Determine the (x, y) coordinate at the center of the cell enclosing the given text.  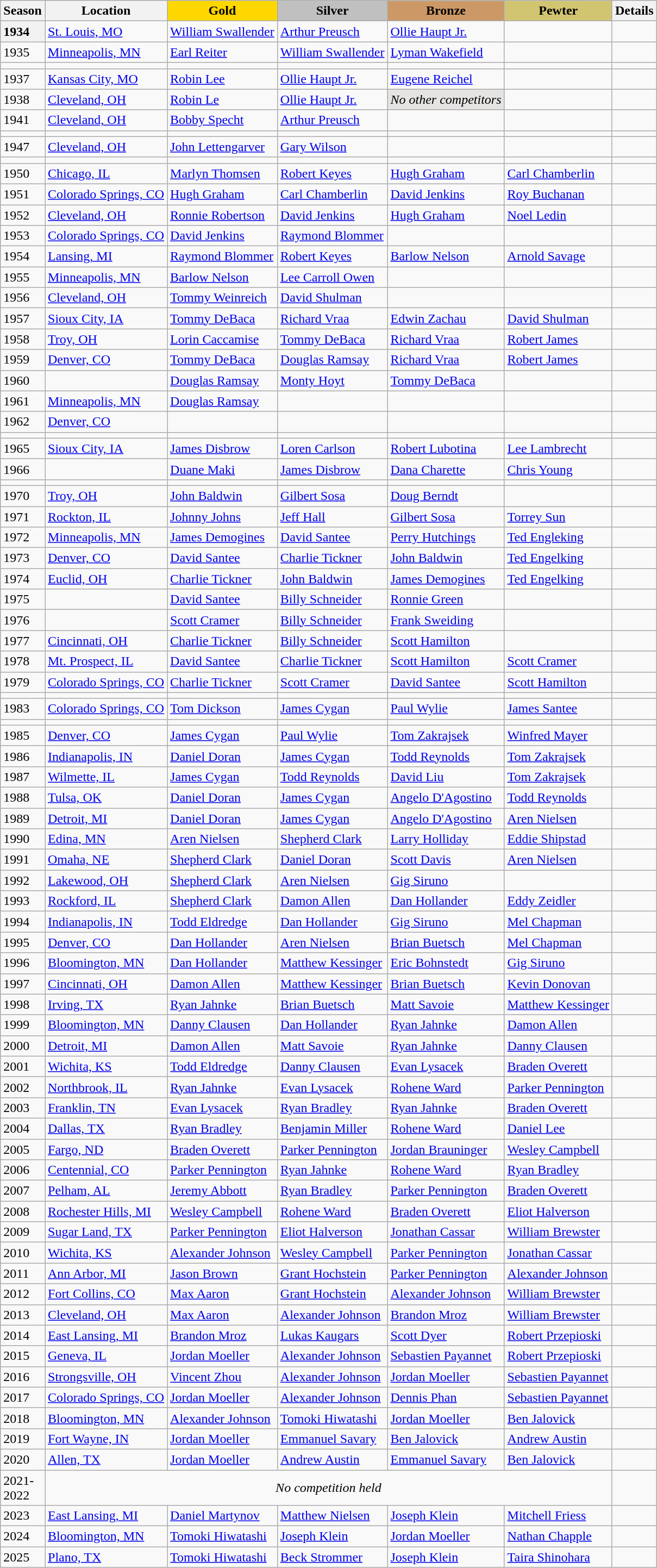
1961 (23, 401)
1970 (23, 496)
David Liu (446, 777)
2024 (23, 1536)
Larry Holliday (446, 839)
2018 (23, 1418)
2020 (23, 1459)
Chris Young (558, 469)
St. Louis, MO (105, 32)
1962 (23, 422)
1997 (23, 984)
2001 (23, 1066)
1974 (23, 579)
1986 (23, 756)
1999 (23, 1025)
1960 (23, 380)
Season (23, 11)
Eugene Reichel (446, 79)
1938 (23, 99)
Geneva, IL (105, 1356)
Taira Shinohara (558, 1557)
1958 (23, 339)
Lakewood, OH (105, 880)
2015 (23, 1356)
Pelham, AL (105, 1191)
1993 (23, 901)
2006 (23, 1170)
1998 (23, 1004)
Johnny Johns (223, 517)
Eric Bohnstedt (446, 963)
Fargo, ND (105, 1150)
Marlyn Thomsen (223, 173)
Jason Brown (223, 1273)
Gold (223, 11)
Jordan Brauninger (446, 1150)
Edina, MN (105, 839)
2008 (23, 1211)
1976 (23, 620)
1955 (23, 277)
Jeremy Abbott (223, 1191)
1977 (23, 641)
Frank Sweiding (446, 620)
Ronnie Green (446, 599)
1995 (23, 942)
Bobby Specht (223, 120)
Matthew Nielsen (333, 1516)
Roy Buchanan (558, 194)
Monty Hoyt (333, 380)
Lukas Kaugars (333, 1335)
2017 (23, 1397)
2025 (23, 1557)
1941 (23, 120)
2023 (23, 1516)
Pewter (558, 11)
1987 (23, 777)
1972 (23, 538)
Duane Maki (223, 469)
Robert Lubotina (446, 448)
2002 (23, 1087)
1957 (23, 318)
Rochester Hills, MI (105, 1211)
Gary Wilson (333, 147)
No competition held (328, 1487)
1947 (23, 147)
John Lettengarver (223, 147)
Eddy Zeidler (558, 901)
James Santee (558, 709)
Lee Carroll Owen (333, 277)
1985 (23, 735)
1973 (23, 558)
Eddie Shipstad (558, 839)
Euclid, OH (105, 579)
1989 (23, 818)
1979 (23, 682)
Fort Wayne, IN (105, 1439)
Earl Reiter (223, 52)
Winfred Mayer (558, 735)
1953 (23, 236)
Jeff Hall (333, 517)
1934 (23, 32)
1954 (23, 257)
1935 (23, 52)
2014 (23, 1335)
Perry Hutchings (446, 538)
Nathan Chapple (558, 1536)
Dallas, TX (105, 1128)
Robin Lee (223, 79)
1990 (23, 839)
Dennis Phan (446, 1397)
Wilmette, IL (105, 777)
1994 (23, 922)
Robin Le (223, 99)
Beck Strommer (333, 1557)
Lyman Wakefield (446, 52)
1983 (23, 709)
2000 (23, 1046)
Mt. Prospect, IL (105, 661)
Strongsville, OH (105, 1377)
Bronze (446, 11)
Franklin, TN (105, 1108)
Noel Ledin (558, 215)
Tommy Weinreich (223, 298)
Allen, TX (105, 1459)
Tom Dickson (223, 709)
1991 (23, 860)
Location (105, 11)
1959 (23, 360)
2010 (23, 1253)
Plano, TX (105, 1557)
Centennial, CO (105, 1170)
2016 (23, 1377)
Sugar Land, TX (105, 1232)
Daniel Martynov (223, 1516)
Ted Engleking (558, 538)
2019 (23, 1439)
1965 (23, 448)
1978 (23, 661)
Fort Collins, CO (105, 1294)
2009 (23, 1232)
Rockton, IL (105, 517)
1996 (23, 963)
Silver (333, 11)
1975 (23, 599)
Lee Lambrecht (558, 448)
1952 (23, 215)
Northbrook, IL (105, 1087)
2003 (23, 1108)
1992 (23, 880)
Mitchell Friess (558, 1516)
Omaha, NE (105, 860)
Benjamin Miller (333, 1128)
No other competitors (446, 99)
1937 (23, 79)
Lansing, MI (105, 257)
Rockford, IL (105, 901)
2005 (23, 1150)
1971 (23, 517)
1966 (23, 469)
Scott Davis (446, 860)
1951 (23, 194)
Details (634, 11)
2012 (23, 1294)
Ann Arbor, MI (105, 1273)
1988 (23, 797)
1956 (23, 298)
Arnold Savage (558, 257)
1950 (23, 173)
Doug Berndt (446, 496)
Lorin Caccamise (223, 339)
Dana Charette (446, 469)
Irving, TX (105, 1004)
2011 (23, 1273)
Tulsa, OK (105, 797)
Edwin Zachau (446, 318)
2007 (23, 1191)
2021- 2022 (23, 1487)
Ronnie Robertson (223, 215)
2004 (23, 1128)
Loren Carlson (333, 448)
Scott Dyer (446, 1335)
2013 (23, 1315)
Daniel Lee (558, 1128)
Torrey Sun (558, 517)
Kansas City, MO (105, 79)
Chicago, IL (105, 173)
Kevin Donovan (558, 984)
Vincent Zhou (223, 1377)
